Capture the cell that displays the provided text and extract its [X, Y] central coordinate. 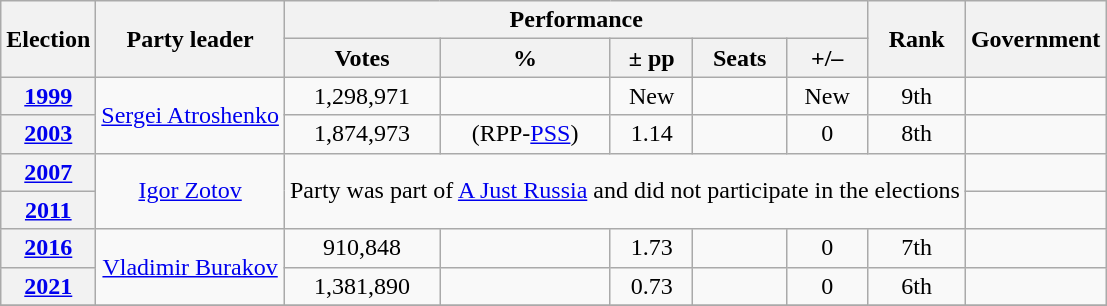
Election [48, 39]
Seats [740, 58]
1.14 [652, 134]
2016 [48, 248]
Igor Zotov [190, 191]
2011 [48, 210]
9th [916, 96]
2003 [48, 134]
1,298,971 [362, 96]
+/– [827, 58]
2021 [48, 286]
2007 [48, 172]
Vladimir Burakov [190, 267]
7th [916, 248]
Party leader [190, 39]
0.73 [652, 286]
1.73 [652, 248]
Performance [576, 20]
Votes [362, 58]
910,848 [362, 248]
Rank [916, 39]
8th [916, 134]
1,874,973 [362, 134]
(RPP-PSS) [526, 134]
Party was part of A Just Russia and did not participate in the elections [624, 191]
1,381,890 [362, 286]
Sergei Atroshenko [190, 115]
1999 [48, 96]
± pp [652, 58]
6th [916, 286]
% [526, 58]
Government [1035, 39]
